Return the (X, Y) coordinate for the center point of the cell that contains the specified text.  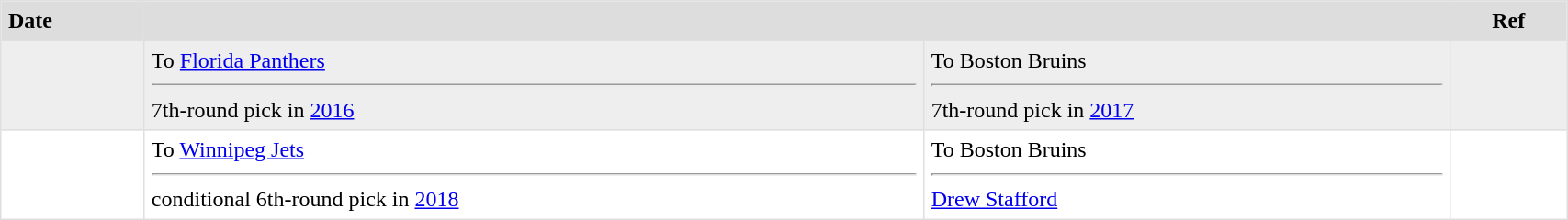
To Winnipeg Jets conditional 6th-round pick in 2018 (535, 175)
Date (73, 21)
To Boston Bruins Drew Stafford (1187, 175)
To Boston Bruins 7th-round pick in 2017 (1187, 85)
Ref (1508, 21)
To Florida Panthers 7th-round pick in 2016 (535, 85)
